Find where the given text appears and provide that cell's center as (x, y) coordinate. 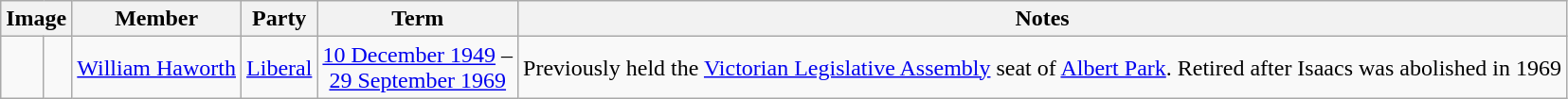
Term (418, 19)
Notes (1042, 19)
William Haworth (157, 68)
10 December 1949 –29 September 1969 (418, 68)
Member (157, 19)
Previously held the Victorian Legislative Assembly seat of Albert Park. Retired after Isaacs was abolished in 1969 (1042, 68)
Liberal (279, 68)
Image (36, 19)
Party (279, 19)
